Locate the cell with the specified text and output its [X, Y] center coordinate. 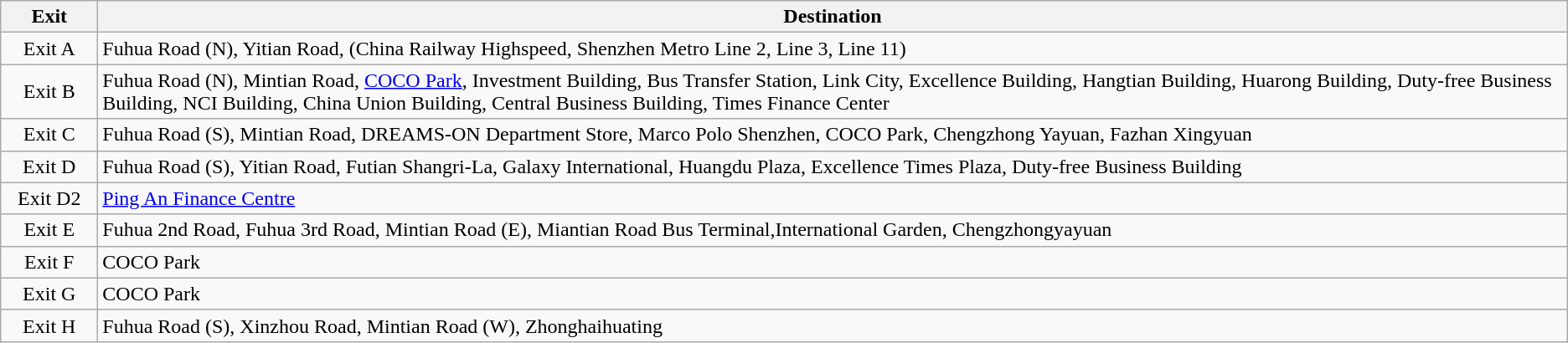
Exit D [49, 166]
Exit E [49, 230]
Ping An Finance Centre [833, 198]
Fuhua 2nd Road, Fuhua 3rd Road, Mintian Road (E), Miantian Road Bus Terminal,International Garden, Chengzhongyayuan [833, 230]
Fuhua Road (S), Xinzhou Road, Mintian Road (W), Zhonghaihuating [833, 325]
Fuhua Road (N), Yitian Road, (China Railway Highspeed, Shenzhen Metro Line 2, Line 3, Line 11) [833, 49]
Destination [833, 17]
Exit B [49, 92]
Exit C [49, 135]
Exit H [49, 325]
Exit A [49, 49]
Exit D2 [49, 198]
Exit F [49, 262]
Exit [49, 17]
Exit G [49, 294]
Fuhua Road (S), Mintian Road, DREAMS-ON Department Store, Marco Polo Shenzhen, COCO Park, Chengzhong Yayuan, Fazhan Xingyuan [833, 135]
Fuhua Road (S), Yitian Road, Futian Shangri-La, Galaxy International, Huangdu Plaza, Excellence Times Plaza, Duty-free Business Building [833, 166]
